Extract the (X, Y) coordinate from the center of the cell holding the provided text.  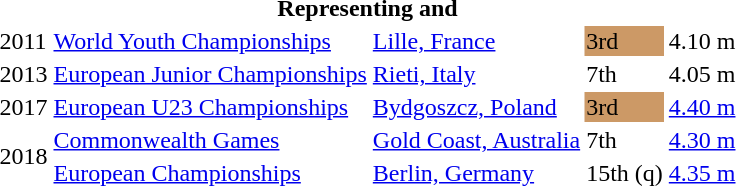
Commonwealth Games (210, 140)
Rieti, Italy (476, 74)
European Junior Championships (210, 74)
Lille, France (476, 41)
Gold Coast, Australia (476, 140)
European U23 Championships (210, 107)
Bydgoszcz, Poland (476, 107)
World Youth Championships (210, 41)
